Provide the [x, y] coordinate of the cell's center where the given text is located.  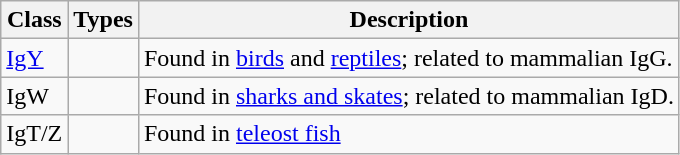
Found in sharks and skates; related to mammalian IgD. [408, 96]
Description [408, 20]
Class [34, 20]
Types [104, 20]
Found in teleost fish [408, 134]
Found in birds and reptiles; related to mammalian IgG. [408, 58]
IgW [34, 96]
IgT/Z [34, 134]
IgY [34, 58]
